Locate the cell with the specified text and output its (x, y) center coordinate. 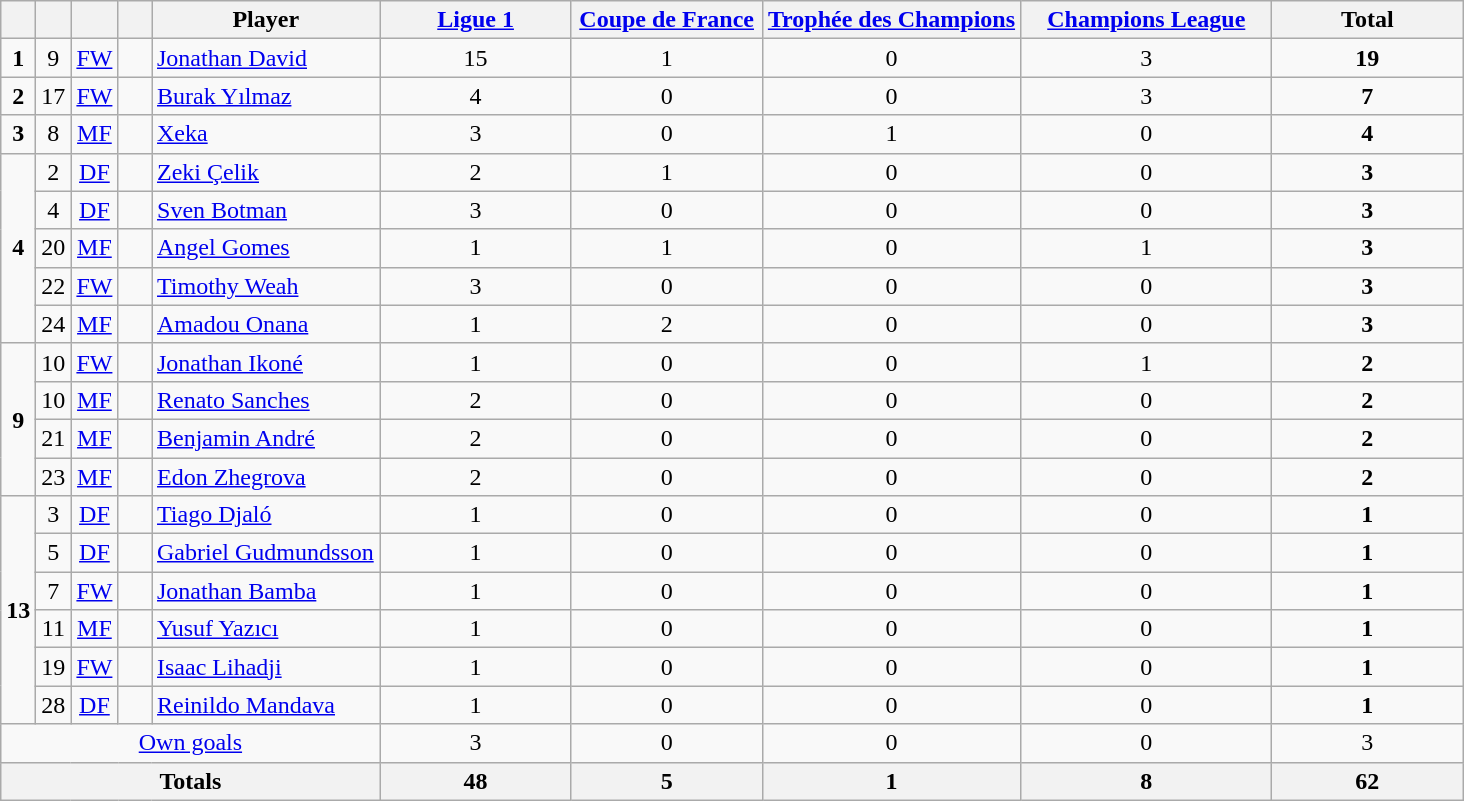
21 (54, 438)
23 (54, 477)
28 (54, 705)
Amadou Onana (266, 324)
Sven Botman (266, 210)
Coupe de France (666, 20)
Jonathan Ikoné (266, 362)
Isaac Lihadji (266, 667)
Benjamin André (266, 438)
Total (1368, 20)
Timothy Weah (266, 286)
24 (54, 324)
Champions League (1146, 20)
48 (476, 781)
Yusuf Yazıcı (266, 629)
Totals (190, 781)
13 (18, 610)
Burak Yılmaz (266, 96)
11 (54, 629)
Edon Zhegrova (266, 477)
17 (54, 96)
Jonathan Bamba (266, 591)
22 (54, 286)
20 (54, 248)
Player (266, 20)
Tiago Djaló (266, 515)
Zeki Çelik (266, 172)
Angel Gomes (266, 248)
62 (1368, 781)
Reinildo Mandava (266, 705)
Own goals (190, 743)
Gabriel Gudmundsson (266, 553)
Ligue 1 (476, 20)
Renato Sanches (266, 400)
Jonathan David (266, 58)
Trophée des Champions (892, 20)
15 (476, 58)
Xeka (266, 134)
